Search for the cell housing the specified text and yield its [x, y] center coordinate. 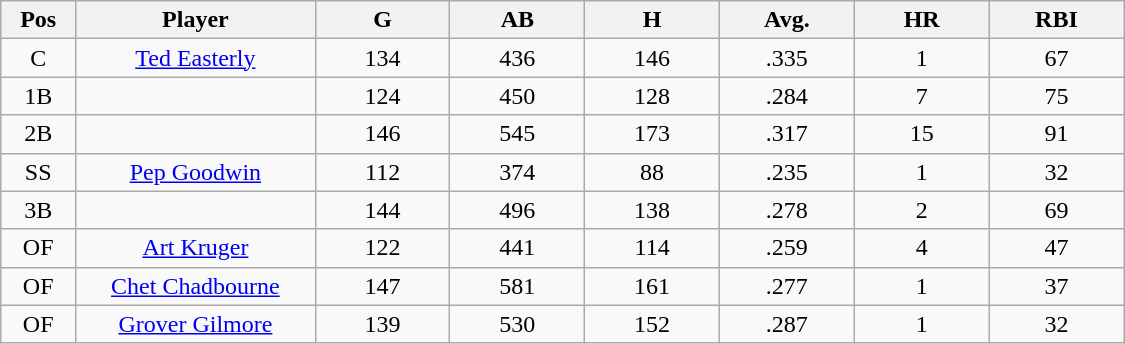
C [38, 58]
Player [196, 20]
4 [922, 248]
HR [922, 20]
G [382, 20]
.287 [786, 324]
.284 [786, 96]
152 [652, 324]
Grover Gilmore [196, 324]
441 [518, 248]
.259 [786, 248]
37 [1056, 286]
.235 [786, 172]
.317 [786, 134]
69 [1056, 210]
530 [518, 324]
138 [652, 210]
Avg. [786, 20]
139 [382, 324]
112 [382, 172]
Pep Goodwin [196, 172]
.278 [786, 210]
15 [922, 134]
.335 [786, 58]
147 [382, 286]
545 [518, 134]
496 [518, 210]
Chet Chadbourne [196, 286]
161 [652, 286]
3B [38, 210]
88 [652, 172]
128 [652, 96]
47 [1056, 248]
124 [382, 96]
91 [1056, 134]
1B [38, 96]
2 [922, 210]
581 [518, 286]
67 [1056, 58]
2B [38, 134]
134 [382, 58]
H [652, 20]
.277 [786, 286]
450 [518, 96]
SS [38, 172]
114 [652, 248]
173 [652, 134]
122 [382, 248]
Ted Easterly [196, 58]
75 [1056, 96]
RBI [1056, 20]
436 [518, 58]
374 [518, 172]
144 [382, 210]
7 [922, 96]
Pos [38, 20]
AB [518, 20]
Art Kruger [196, 248]
